Detect which cell encompasses the target text, then output its [x, y] center coordinate. 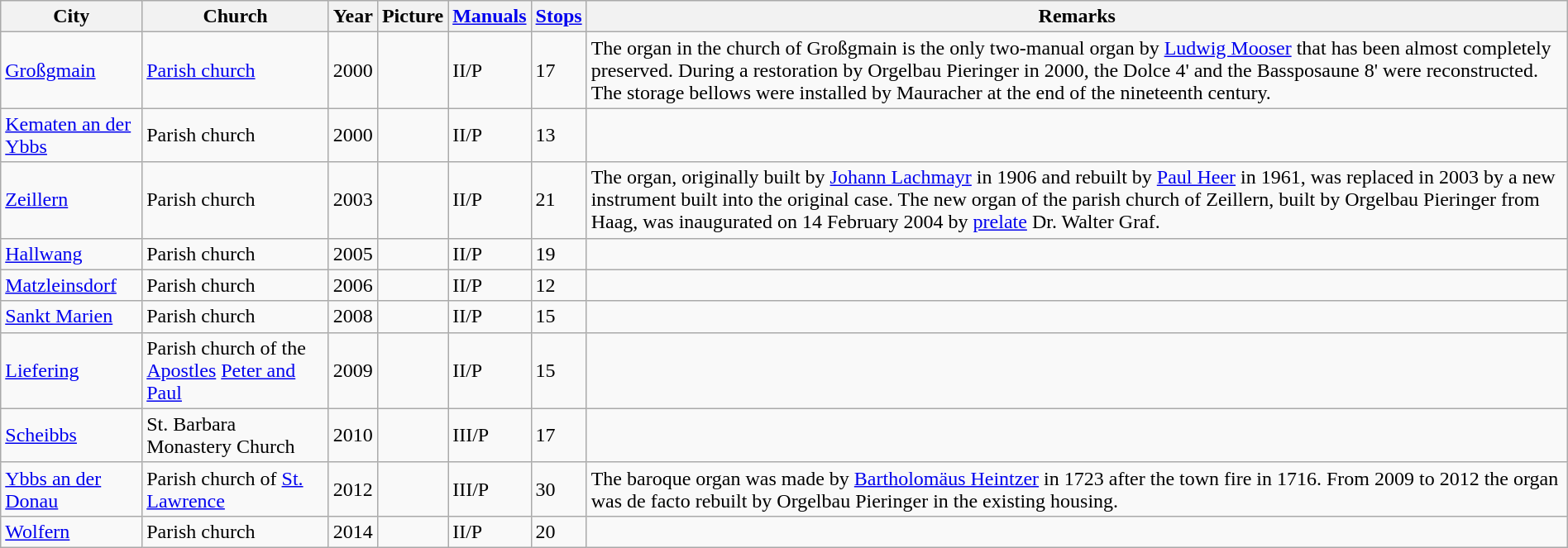
2010 [352, 435]
12 [559, 285]
20 [559, 531]
Matzleinsdorf [71, 285]
2003 [352, 200]
Zeillern [71, 200]
21 [559, 200]
Stops [559, 17]
Wolfern [71, 531]
Parish church of the Apostles Peter and Paul [236, 370]
Picture [412, 17]
2008 [352, 317]
Liefering [71, 370]
2014 [352, 531]
19 [559, 254]
Hallwang [71, 254]
Ybbs an der Donau [71, 489]
13 [559, 136]
St. Barbara Monastery Church [236, 435]
City [71, 17]
Scheibbs [71, 435]
Kematen an der Ybbs [71, 136]
2009 [352, 370]
Remarks [1077, 17]
30 [559, 489]
Sankt Marien [71, 317]
2005 [352, 254]
Manuals [490, 17]
Church [236, 17]
Year [352, 17]
Parish church of St. Lawrence [236, 489]
Großgmain [71, 70]
2012 [352, 489]
2006 [352, 285]
